Capture the cell that displays the provided text and extract its [X, Y] central coordinate. 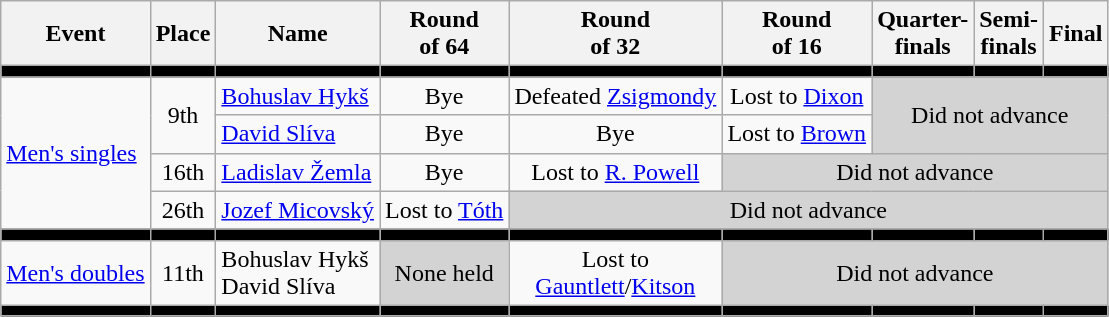
Lost to Dixon [797, 96]
Ladislav Žemla [298, 172]
Defeated Zsigmondy [616, 96]
Final [1075, 34]
26th [183, 210]
Lost to Brown [797, 134]
Round of 16 [797, 34]
Quarter-finals [923, 34]
Lost to Tóth [444, 210]
16th [183, 172]
Event [76, 34]
Men's doubles [76, 272]
Lost to Gauntlett/Kitson [616, 272]
9th [183, 115]
Bohuslav Hykš David Slíva [298, 272]
David Slíva [298, 134]
Round of 32 [616, 34]
None held [444, 272]
Lost to R. Powell [616, 172]
Semi-finals [1009, 34]
Men's singles [76, 153]
Round of 64 [444, 34]
Bohuslav Hykš [298, 96]
Name [298, 34]
Jozef Micovský [298, 210]
11th [183, 272]
Place [183, 34]
